Detect which cell encompasses the target text, then output its [x, y] center coordinate. 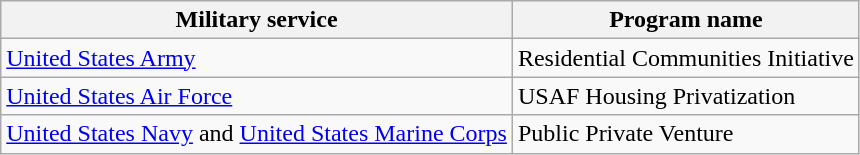
Program name [686, 20]
Military service [257, 20]
Public Private Venture [686, 134]
Residential Communities Initiative [686, 58]
United States Air Force [257, 96]
United States Army [257, 58]
USAF Housing Privatization [686, 96]
United States Navy and United States Marine Corps [257, 134]
